From the cell containing the given text, extract its center point as (x, y) coordinate. 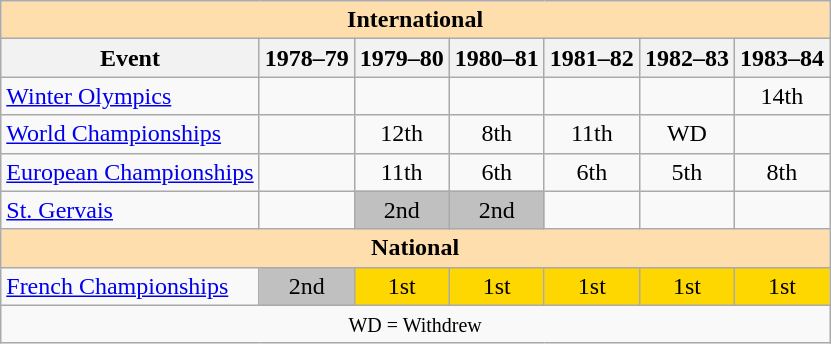
St. Gervais (130, 210)
European Championships (130, 172)
1981–82 (592, 58)
Event (130, 58)
1980–81 (496, 58)
National (416, 248)
1979–80 (402, 58)
Winter Olympics (130, 96)
French Championships (130, 286)
5th (686, 172)
World Championships (130, 134)
12th (402, 134)
14th (782, 96)
International (416, 20)
1978–79 (306, 58)
1983–84 (782, 58)
WD = Withdrew (416, 324)
1982–83 (686, 58)
WD (686, 134)
